Provide the (x, y) coordinate of the cell's center where the given text is located.  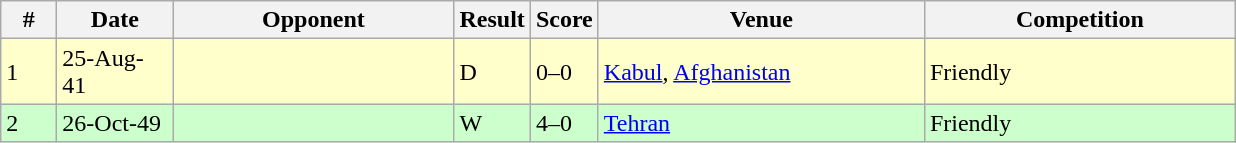
1 (29, 72)
Score (564, 20)
4–0 (564, 123)
0–0 (564, 72)
26-Oct-49 (115, 123)
W (492, 123)
2 (29, 123)
# (29, 20)
Opponent (314, 20)
Result (492, 20)
D (492, 72)
Kabul, Afghanistan (761, 72)
Competition (1080, 20)
Tehran (761, 123)
Date (115, 20)
25-Aug-41 (115, 72)
Venue (761, 20)
